Capture the cell that displays the provided text and extract its [X, Y] central coordinate. 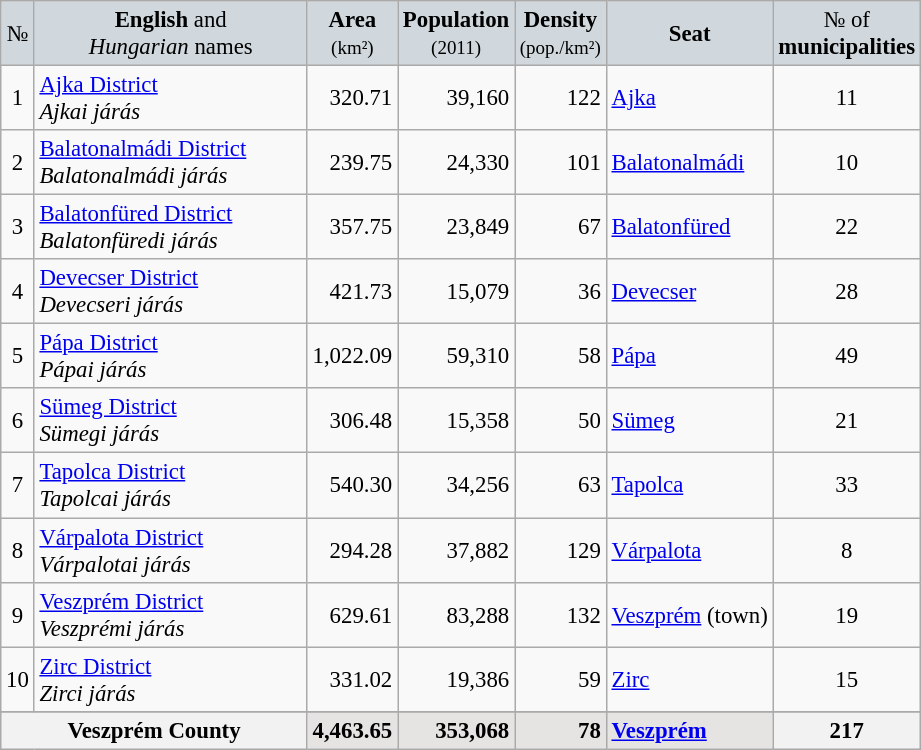
4 [18, 292]
28 [846, 292]
15 [846, 680]
331.02 [352, 680]
33 [846, 486]
6 [18, 420]
Pápa [690, 356]
Sümeg District Sümegi járás [170, 420]
№ [18, 34]
39,160 [456, 98]
59 [560, 680]
320.71 [352, 98]
Balatonalmádi District Balatonalmádi járás [170, 162]
Area (km²) [352, 34]
421.73 [352, 292]
357.75 [352, 228]
4,463.65 [352, 730]
129 [560, 550]
19,386 [456, 680]
58 [560, 356]
78 [560, 730]
353,068 [456, 730]
2 [18, 162]
7 [18, 486]
Veszprém (town) [690, 614]
Population (2011) [456, 34]
19 [846, 614]
Sümeg [690, 420]
83,288 [456, 614]
540.30 [352, 486]
Balatonalmádi [690, 162]
1,022.09 [352, 356]
Devecser District Devecseri járás [170, 292]
122 [560, 98]
Ajka [690, 98]
Zirc [690, 680]
23,849 [456, 228]
67 [560, 228]
Pápa District Pápai járás [170, 356]
24,330 [456, 162]
Várpalota District Várpalotai járás [170, 550]
Balatonfüred District Balatonfüredi járás [170, 228]
21 [846, 420]
Várpalota [690, 550]
239.75 [352, 162]
3 [18, 228]
Ajka District Ajkai járás [170, 98]
15,358 [456, 420]
1 [18, 98]
59,310 [456, 356]
63 [560, 486]
5 [18, 356]
37,882 [456, 550]
306.48 [352, 420]
629.61 [352, 614]
34,256 [456, 486]
Zirc District Zirci járás [170, 680]
№ ofmunicipalities [846, 34]
22 [846, 228]
Veszprém District Veszprémi járás [170, 614]
217 [846, 730]
294.28 [352, 550]
Devecser [690, 292]
36 [560, 292]
132 [560, 614]
Tapolca District Tapolcai járás [170, 486]
English andHungarian names [170, 34]
Veszprém County [154, 730]
15,079 [456, 292]
Veszprém [690, 730]
Balatonfüred [690, 228]
Tapolca [690, 486]
Seat [690, 34]
50 [560, 420]
101 [560, 162]
9 [18, 614]
Density (pop./km²) [560, 34]
49 [846, 356]
11 [846, 98]
